Provide the (x, y) coordinate of the cell's center where the given text is located.  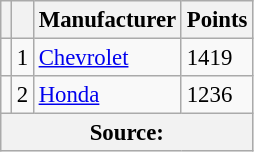
Source: (127, 133)
2 (22, 95)
Honda (107, 95)
Chevrolet (107, 58)
1 (22, 58)
1236 (216, 95)
1419 (216, 58)
Manufacturer (107, 20)
Points (216, 20)
